For the text-containing cell, return its midpoint in (x, y) coordinate format. 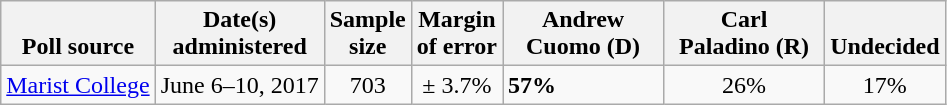
AndrewCuomo (D) (582, 34)
± 3.7% (456, 85)
26% (744, 85)
CarlPaladino (R) (744, 34)
June 6–10, 2017 (240, 85)
703 (368, 85)
17% (885, 85)
Samplesize (368, 34)
Undecided (885, 34)
Marginof error (456, 34)
Marist College (78, 85)
Poll source (78, 34)
57% (582, 85)
Date(s)administered (240, 34)
